Find where the given text appears and provide that cell's center as [X, Y] coordinate. 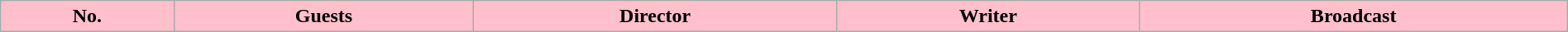
Writer [989, 16]
No. [88, 16]
Director [655, 16]
Broadcast [1353, 16]
Guests [324, 16]
